Capture the cell that displays the provided text and extract its (x, y) central coordinate. 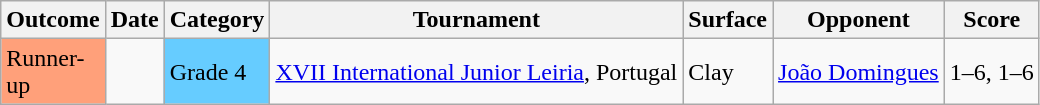
Score (992, 20)
Clay (728, 72)
XVII International Junior Leiria, Portugal (476, 72)
Category (217, 20)
Outcome (53, 20)
Opponent (859, 20)
1–6, 1–6 (992, 72)
Tournament (476, 20)
Date (134, 20)
Grade 4 (217, 72)
João Domingues (859, 72)
Runner-up (53, 72)
Surface (728, 20)
